Extract the [X, Y] coordinate from the center of the cell holding the provided text.  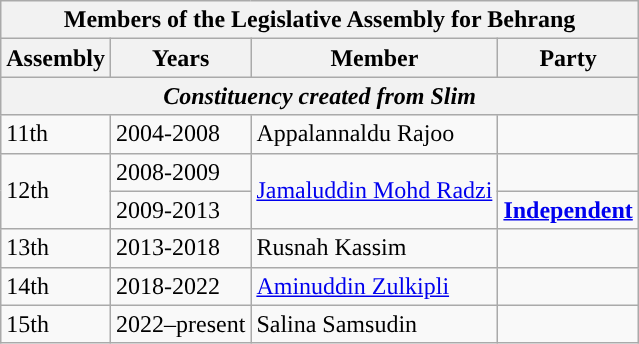
13th [56, 248]
12th [56, 191]
2008-2009 [180, 172]
Assembly [56, 58]
2018-2022 [180, 286]
Jamaluddin Mohd Radzi [374, 191]
2004-2008 [180, 134]
Party [568, 58]
Constituency created from Slim [320, 96]
11th [56, 134]
Rusnah Kassim [374, 248]
Salina Samsudin [374, 324]
2009-2013 [180, 210]
Aminuddin Zulkipli [374, 286]
2022–present [180, 324]
15th [56, 324]
Members of the Legislative Assembly for Behrang [320, 20]
Member [374, 58]
14th [56, 286]
2013-2018 [180, 248]
Years [180, 58]
Independent [568, 210]
Appalannaldu Rajoo [374, 134]
